Find where the given text appears and provide that cell's center as [X, Y] coordinate. 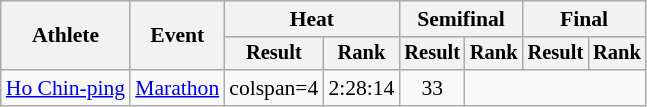
Athlete [66, 36]
colspan=4 [274, 88]
33 [432, 88]
Semifinal [460, 19]
2:28:14 [361, 88]
Final [584, 19]
Marathon [177, 88]
Ho Chin-ping [66, 88]
Event [177, 36]
Heat [312, 19]
